Identify which cell holds the provided text, then report its [x, y] central coordinate. 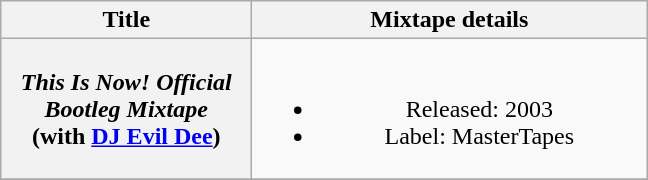
Released: 2003Label: MasterTapes [450, 109]
Title [126, 20]
Mixtape details [450, 20]
This Is Now! Official Bootleg Mixtape(with DJ Evil Dee) [126, 109]
